Scan for the cell matching the given text and deliver its (X, Y) coordinate at center. 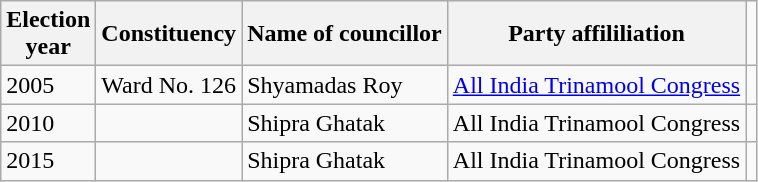
Shyamadas Roy (345, 85)
2010 (48, 123)
Party affililiation (596, 34)
Election year (48, 34)
Constituency (169, 34)
Ward No. 126 (169, 85)
2015 (48, 161)
Name of councillor (345, 34)
2005 (48, 85)
